Identify which cell holds the provided text, then report its [x, y] central coordinate. 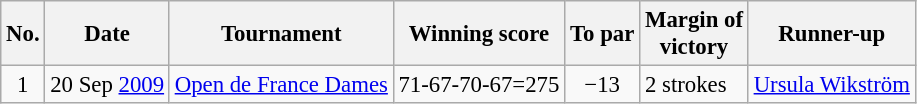
Runner-up [832, 34]
Winning score [479, 34]
20 Sep 2009 [107, 85]
Margin ofvictory [694, 34]
−13 [602, 85]
No. [23, 34]
71-67-70-67=275 [479, 85]
Date [107, 34]
Tournament [281, 34]
Open de France Dames [281, 85]
To par [602, 34]
Ursula Wikström [832, 85]
2 strokes [694, 85]
1 [23, 85]
